Identify which cell holds the provided text, then report its (x, y) central coordinate. 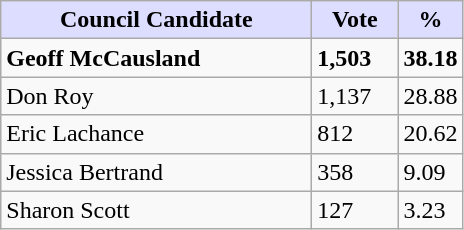
20.62 (430, 134)
9.09 (430, 172)
38.18 (430, 58)
Council Candidate (156, 20)
1,503 (355, 58)
127 (355, 210)
812 (355, 134)
358 (355, 172)
28.88 (430, 96)
% (430, 20)
1,137 (355, 96)
Geoff McCausland (156, 58)
Vote (355, 20)
3.23 (430, 210)
Don Roy (156, 96)
Sharon Scott (156, 210)
Jessica Bertrand (156, 172)
Eric Lachance (156, 134)
